Detect which cell encompasses the target text, then output its [X, Y] center coordinate. 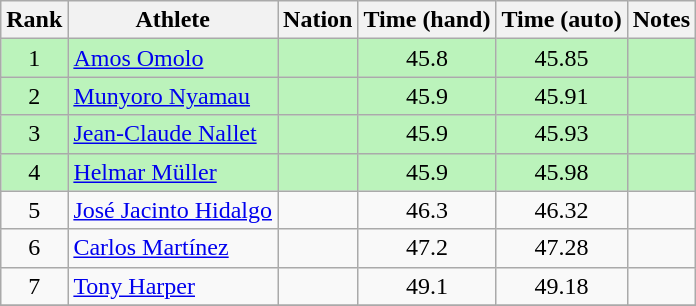
45.98 [562, 172]
Time (hand) [427, 20]
Carlos Martínez [173, 248]
Nation [318, 20]
46.32 [562, 210]
Time (auto) [562, 20]
2 [34, 96]
46.3 [427, 210]
6 [34, 248]
45.91 [562, 96]
Jean-Claude Nallet [173, 134]
Tony Harper [173, 286]
47.28 [562, 248]
45.93 [562, 134]
49.1 [427, 286]
1 [34, 58]
Amos Omolo [173, 58]
José Jacinto Hidalgo [173, 210]
Notes [661, 20]
7 [34, 286]
3 [34, 134]
45.8 [427, 58]
49.18 [562, 286]
5 [34, 210]
Athlete [173, 20]
4 [34, 172]
Munyoro Nyamau [173, 96]
Rank [34, 20]
47.2 [427, 248]
Helmar Müller [173, 172]
45.85 [562, 58]
